Determine the [X, Y] coordinate at the center of the cell enclosing the given text.  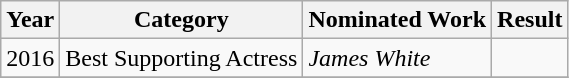
Best Supporting Actress [182, 58]
Year [30, 20]
Result [530, 20]
2016 [30, 58]
James White [398, 58]
Nominated Work [398, 20]
Category [182, 20]
